Return the [x, y] coordinate for the center point of the cell that contains the specified text.  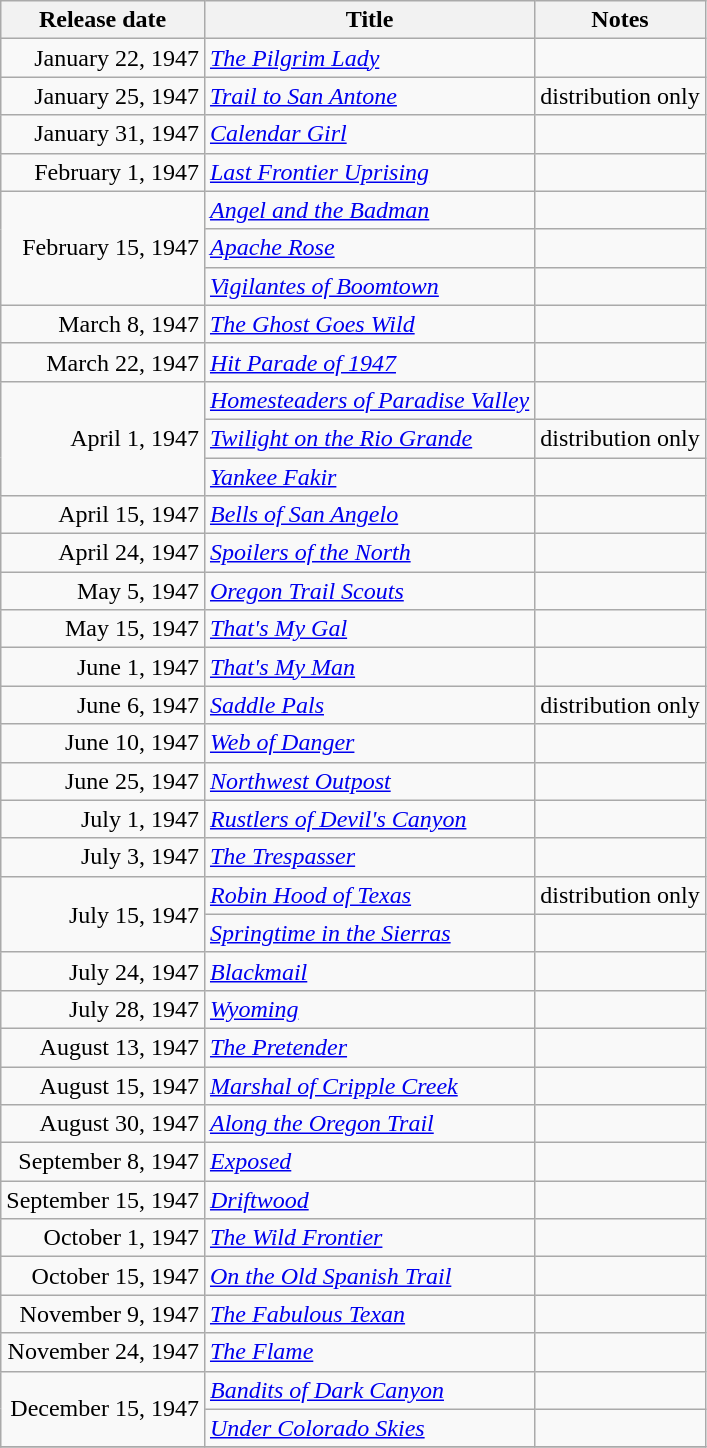
February 15, 1947 [103, 248]
Web of Danger [369, 743]
That's My Gal [369, 629]
January 31, 1947 [103, 134]
Yankee Fakir [369, 477]
May 5, 1947 [103, 591]
July 1, 1947 [103, 819]
September 15, 1947 [103, 1200]
June 6, 1947 [103, 705]
June 10, 1947 [103, 743]
August 15, 1947 [103, 1085]
January 25, 1947 [103, 96]
November 9, 1947 [103, 1314]
Spoilers of the North [369, 553]
October 1, 1947 [103, 1238]
February 1, 1947 [103, 172]
Rustlers of Devil's Canyon [369, 819]
March 22, 1947 [103, 362]
July 28, 1947 [103, 1009]
Marshal of Cripple Creek [369, 1085]
Robin Hood of Texas [369, 895]
The Pretender [369, 1047]
July 24, 1947 [103, 971]
September 8, 1947 [103, 1162]
October 15, 1947 [103, 1276]
The Flame [369, 1352]
Twilight on the Rio Grande [369, 438]
The Ghost Goes Wild [369, 324]
August 13, 1947 [103, 1047]
Springtime in the Sierras [369, 933]
April 1, 1947 [103, 438]
Title [369, 20]
Saddle Pals [369, 705]
Release date [103, 20]
June 1, 1947 [103, 667]
January 22, 1947 [103, 58]
Hit Parade of 1947 [369, 362]
Oregon Trail Scouts [369, 591]
Vigilantes of Boomtown [369, 286]
Driftwood [369, 1200]
July 15, 1947 [103, 914]
Exposed [369, 1162]
Notes [620, 20]
Blackmail [369, 971]
July 3, 1947 [103, 857]
April 24, 1947 [103, 553]
The Wild Frontier [369, 1238]
June 25, 1947 [103, 781]
November 24, 1947 [103, 1352]
The Fabulous Texan [369, 1314]
Homesteaders of Paradise Valley [369, 400]
March 8, 1947 [103, 324]
Calendar Girl [369, 134]
Under Colorado Skies [369, 1428]
April 15, 1947 [103, 515]
Along the Oregon Trail [369, 1124]
Wyoming [369, 1009]
The Trespasser [369, 857]
December 15, 1947 [103, 1409]
That's My Man [369, 667]
Last Frontier Uprising [369, 172]
May 15, 1947 [103, 629]
Northwest Outpost [369, 781]
Apache Rose [369, 248]
August 30, 1947 [103, 1124]
On the Old Spanish Trail [369, 1276]
The Pilgrim Lady [369, 58]
Trail to San Antone [369, 96]
Angel and the Badman [369, 210]
Bells of San Angelo [369, 515]
Bandits of Dark Canyon [369, 1390]
